Identify which cell holds the provided text, then report its (X, Y) central coordinate. 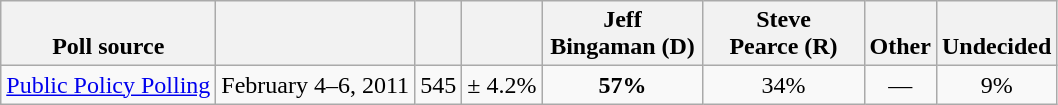
545 (438, 85)
Other (900, 34)
StevePearce (R) (784, 34)
57% (622, 85)
± 4.2% (502, 85)
Undecided (996, 34)
Public Policy Polling (108, 85)
February 4–6, 2011 (316, 85)
— (900, 85)
JeffBingaman (D) (622, 34)
34% (784, 85)
Poll source (108, 34)
9% (996, 85)
